Pinpoint the cell where the given text exists, returning its (X, Y) midpoint coordinate. 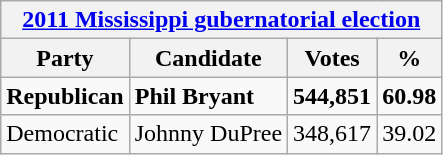
% (410, 58)
39.02 (410, 134)
2011 Mississippi gubernatorial election (222, 20)
Candidate (208, 58)
60.98 (410, 96)
Party (65, 58)
348,617 (332, 134)
544,851 (332, 96)
Phil Bryant (208, 96)
Republican (65, 96)
Democratic (65, 134)
Johnny DuPree (208, 134)
Votes (332, 58)
